Output the [X, Y] coordinate of the center of the cell containing the given text.  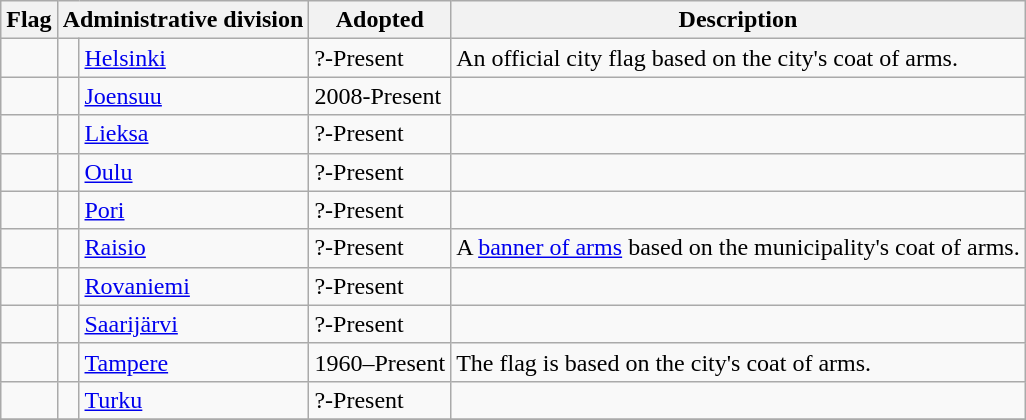
An official city flag based on the city's coat of arms. [738, 58]
Tampere [194, 362]
Lieksa [194, 134]
A banner of arms based on the municipality's coat of arms. [738, 248]
Rovaniemi [194, 286]
Description [738, 20]
The flag is based on the city's coat of arms. [738, 362]
Helsinki [194, 58]
Flag [29, 20]
Administrative division [183, 20]
Saarijärvi [194, 324]
Oulu [194, 172]
Pori [194, 210]
2008-Present [380, 96]
Adopted [380, 20]
Raisio [194, 248]
Joensuu [194, 96]
Turku [194, 400]
1960–Present [380, 362]
